Scan for the cell matching the given text and deliver its [x, y] coordinate at center. 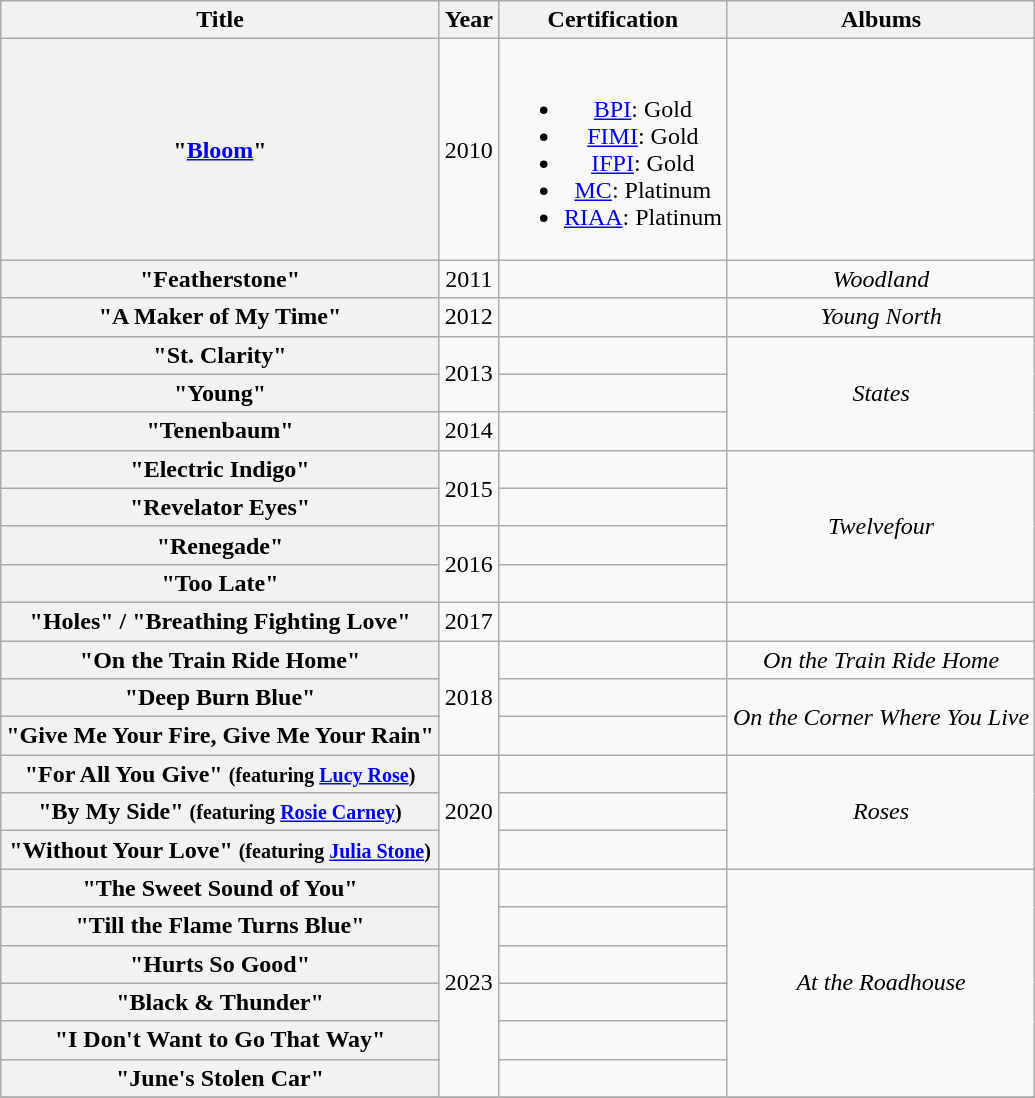
"Holes" / "Breathing Fighting Love" [220, 621]
"Renegade" [220, 545]
2015 [468, 488]
"June's Stolen Car" [220, 1078]
BPI: GoldFIMI: GoldIFPI: GoldMC: PlatinumRIAA: Platinum [612, 150]
"Give Me Your Fire, Give Me Your Rain" [220, 736]
"I Don't Want to Go That Way" [220, 1040]
2012 [468, 317]
Year [468, 20]
"Deep Burn Blue" [220, 698]
On the Train Ride Home [880, 659]
At the Roadhouse [880, 983]
Twelvefour [880, 526]
"Electric Indigo" [220, 469]
"Too Late" [220, 583]
2014 [468, 431]
"For All You Give" (featuring Lucy Rose) [220, 774]
2016 [468, 564]
Title [220, 20]
"Black & Thunder" [220, 1002]
"Young" [220, 393]
"Bloom" [220, 150]
"By My Side" (featuring Rosie Carney) [220, 812]
On the Corner Where You Live [880, 717]
"Till the Flame Turns Blue" [220, 926]
2010 [468, 150]
2018 [468, 697]
2023 [468, 983]
"Hurts So Good" [220, 964]
"Featherstone" [220, 279]
Albums [880, 20]
Young North [880, 317]
2020 [468, 812]
States [880, 393]
Certification [612, 20]
2017 [468, 621]
2011 [468, 279]
Woodland [880, 279]
Roses [880, 812]
2013 [468, 374]
"The Sweet Sound of You" [220, 888]
"On the Train Ride Home" [220, 659]
"A Maker of My Time" [220, 317]
"Without Your Love" (featuring Julia Stone) [220, 850]
"Revelator Eyes" [220, 507]
"Tenenbaum" [220, 431]
"St. Clarity" [220, 355]
